Scan for the cell matching the given text and deliver its [X, Y] coordinate at center. 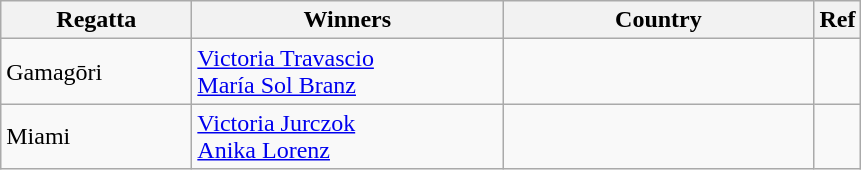
Winners [348, 20]
Victoria JurczokAnika Lorenz [348, 136]
Victoria TravascioMaría Sol Branz [348, 72]
Ref [838, 20]
Country [658, 20]
Miami [96, 136]
Gamagōri [96, 72]
Regatta [96, 20]
